Capture the cell that displays the provided text and extract its (X, Y) central coordinate. 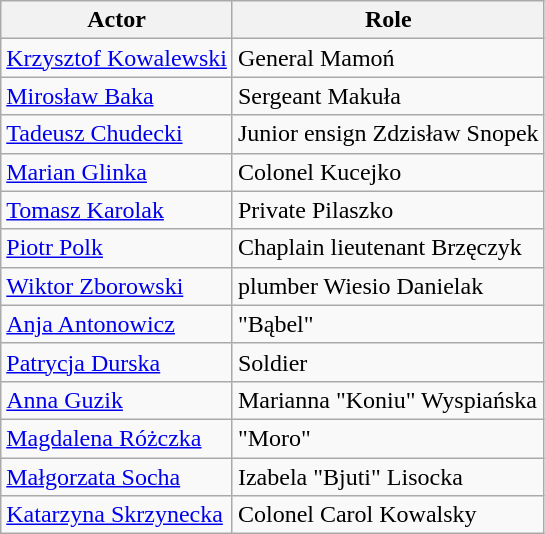
General Mamoń (388, 58)
Junior ensign Zdzisław Snopek (388, 134)
Anja Antonowicz (117, 324)
Piotr Polk (117, 248)
Colonel Carol Kowalsky (388, 515)
Izabela "Bjuti" Lisocka (388, 477)
Magdalena Różczka (117, 438)
Małgorzata Socha (117, 477)
Tadeusz Chudecki (117, 134)
Role (388, 20)
Mirosław Baka (117, 96)
Tomasz Karolak (117, 210)
Chaplain lieutenant Brzęczyk (388, 248)
Patrycja Durska (117, 362)
Krzysztof Kowalewski (117, 58)
Sergeant Makuła (388, 96)
Katarzyna Skrzynecka (117, 515)
Marianna "Koniu" Wyspiańska (388, 400)
Private Pilaszko (388, 210)
Wiktor Zborowski (117, 286)
Actor (117, 20)
Colonel Kucejko (388, 172)
plumber Wiesio Danielak (388, 286)
"Moro" (388, 438)
Marian Glinka (117, 172)
"Bąbel" (388, 324)
Soldier (388, 362)
Anna Guzik (117, 400)
